Output the [x, y] coordinate of the center of the cell containing the given text.  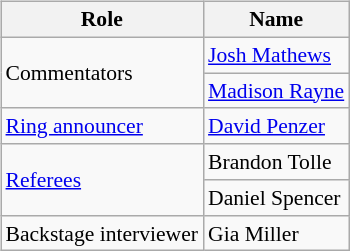
Ring announcer [102, 126]
Madison Rayne [276, 91]
Commentators [102, 72]
Role [102, 20]
Referees [102, 180]
Name [276, 20]
Josh Mathews [276, 55]
Brandon Tolle [276, 162]
David Penzer [276, 126]
Backstage interviewer [102, 233]
Daniel Spencer [276, 198]
Gia Miller [276, 233]
